Detect which cell encompasses the target text, then output its (X, Y) center coordinate. 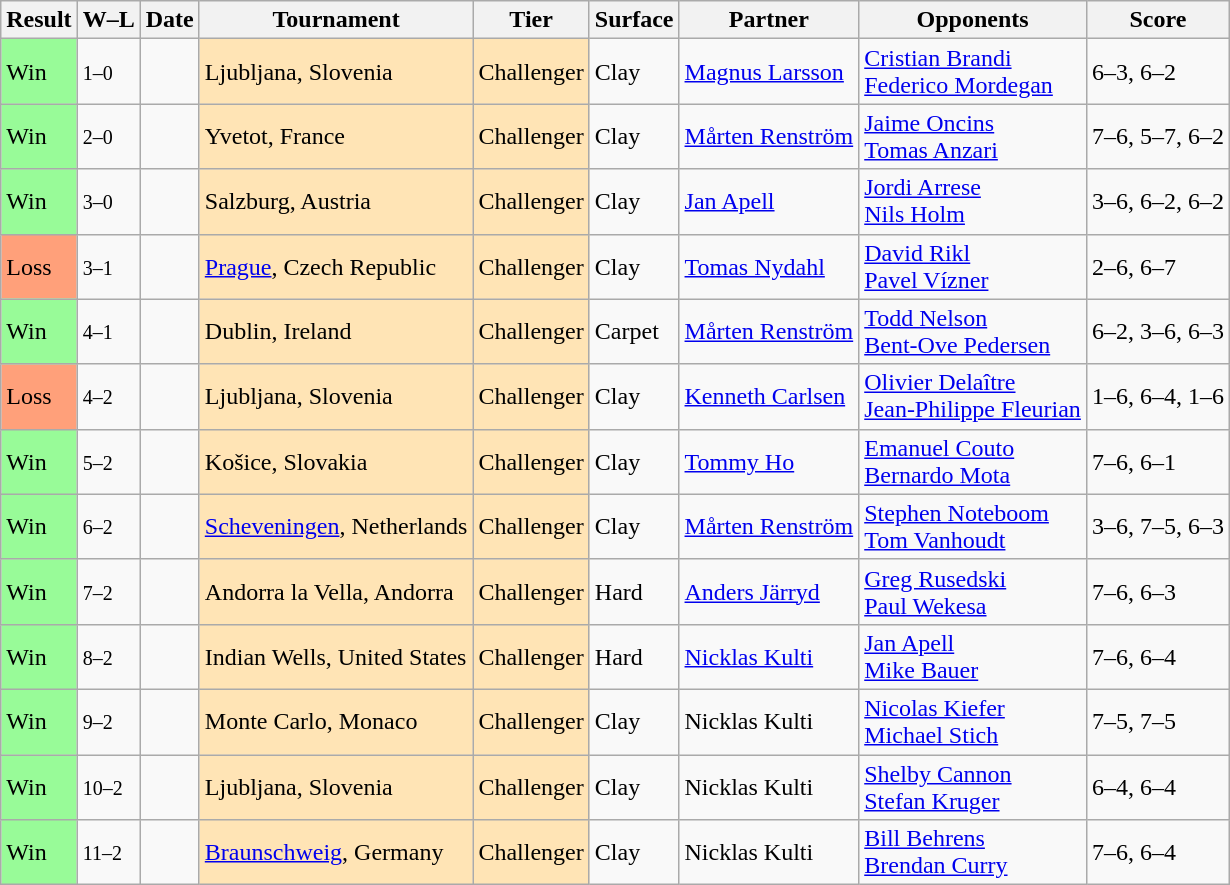
9–2 (108, 722)
3–6, 6–2, 6–2 (1158, 202)
Carpet (634, 332)
Cristian Brandi Federico Mordegan (973, 72)
Surface (634, 20)
11–2 (108, 852)
Jaime Oncins Tomas Anzari (973, 136)
Tournament (336, 20)
5–2 (108, 462)
7–2 (108, 592)
Score (1158, 20)
3–0 (108, 202)
Date (170, 20)
Result (39, 20)
Košice, Slovakia (336, 462)
Emanuel Couto Bernardo Mota (973, 462)
6–3, 6–2 (1158, 72)
Tomas Nydahl (769, 266)
Partner (769, 20)
Greg Rusedski Paul Wekesa (973, 592)
Bill Behrens Brendan Curry (973, 852)
Todd Nelson Bent-Ove Pedersen (973, 332)
Magnus Larsson (769, 72)
Tier (531, 20)
3–6, 7–5, 6–3 (1158, 526)
7–6, 6–1 (1158, 462)
Shelby Cannon Stefan Kruger (973, 786)
2–0 (108, 136)
Anders Järryd (769, 592)
4–2 (108, 396)
Indian Wells, United States (336, 656)
6–4, 6–4 (1158, 786)
7–6, 6–3 (1158, 592)
6–2, 3–6, 6–3 (1158, 332)
Monte Carlo, Monaco (336, 722)
Kenneth Carlsen (769, 396)
Opponents (973, 20)
Jan Apell Mike Bauer (973, 656)
Stephen Noteboom Tom Vanhoudt (973, 526)
6–2 (108, 526)
1–6, 6–4, 1–6 (1158, 396)
Jordi Arrese Nils Holm (973, 202)
3–1 (108, 266)
Prague, Czech Republic (336, 266)
David Rikl Pavel Vízner (973, 266)
Braunschweig, Germany (336, 852)
10–2 (108, 786)
Andorra la Vella, Andorra (336, 592)
7–6, 5–7, 6–2 (1158, 136)
Olivier Delaître Jean-Philippe Fleurian (973, 396)
1–0 (108, 72)
2–6, 6–7 (1158, 266)
W–L (108, 20)
Tommy Ho (769, 462)
8–2 (108, 656)
Salzburg, Austria (336, 202)
Yvetot, France (336, 136)
Scheveningen, Netherlands (336, 526)
Dublin, Ireland (336, 332)
4–1 (108, 332)
Nicolas Kiefer Michael Stich (973, 722)
7–5, 7–5 (1158, 722)
Jan Apell (769, 202)
